Determine the [x, y] coordinate at the center of the cell enclosing the given text.  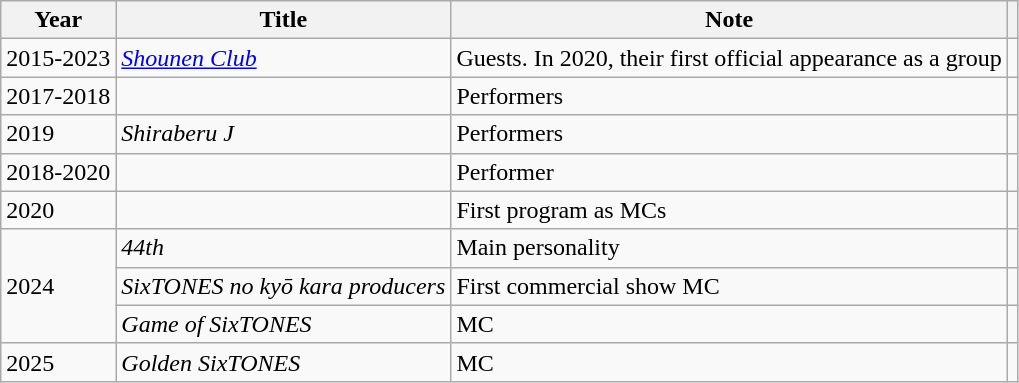
2018-2020 [58, 172]
Main personality [729, 248]
Guests. In 2020, their first official appearance as a group [729, 58]
Shiraberu J [284, 134]
Golden SixTONES [284, 362]
Shounen Club [284, 58]
2024 [58, 286]
Game of SixTONES [284, 324]
Year [58, 20]
2015-2023 [58, 58]
2020 [58, 210]
Title [284, 20]
Performer [729, 172]
First commercial show MC [729, 286]
SixTONES no kyō kara producers [284, 286]
44th [284, 248]
2019 [58, 134]
2017-2018 [58, 96]
Note [729, 20]
2025 [58, 362]
First program as MCs [729, 210]
